Detect which cell encompasses the target text, then output its [X, Y] center coordinate. 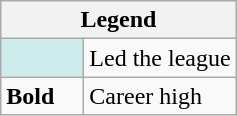
Bold [42, 96]
Led the league [160, 58]
Legend [118, 20]
Career high [160, 96]
